Identify which cell holds the provided text, then report its [X, Y] central coordinate. 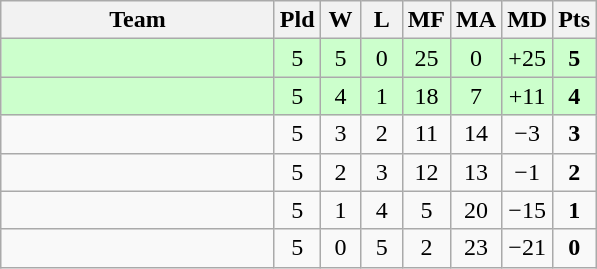
MF [426, 20]
11 [426, 134]
7 [476, 96]
Pld [297, 20]
−1 [528, 172]
+11 [528, 96]
12 [426, 172]
L [382, 20]
−15 [528, 210]
MA [476, 20]
23 [476, 248]
MD [528, 20]
Team [138, 20]
13 [476, 172]
25 [426, 58]
14 [476, 134]
20 [476, 210]
−3 [528, 134]
18 [426, 96]
+25 [528, 58]
Pts [574, 20]
W [340, 20]
−21 [528, 248]
